Capture the cell that displays the provided text and extract its [X, Y] central coordinate. 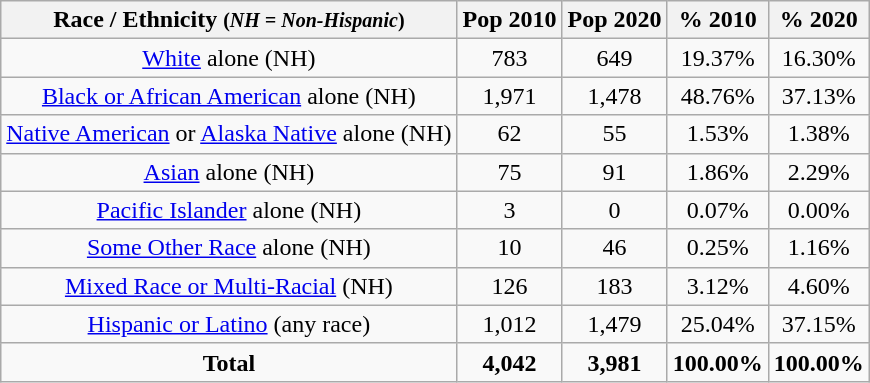
Pop 2020 [614, 20]
Mixed Race or Multi-Racial (NH) [229, 286]
Pacific Islander alone (NH) [229, 210]
75 [510, 172]
37.13% [818, 96]
Hispanic or Latino (any race) [229, 324]
0.00% [818, 210]
55 [614, 134]
1.16% [818, 248]
16.30% [818, 58]
10 [510, 248]
1,012 [510, 324]
19.37% [718, 58]
91 [614, 172]
0.07% [718, 210]
Black or African American alone (NH) [229, 96]
783 [510, 58]
1.53% [718, 134]
25.04% [718, 324]
Race / Ethnicity (NH = Non-Hispanic) [229, 20]
4.60% [818, 286]
% 2020 [818, 20]
126 [510, 286]
1,479 [614, 324]
3 [510, 210]
3.12% [718, 286]
0 [614, 210]
0.25% [718, 248]
Total [229, 362]
2.29% [818, 172]
649 [614, 58]
Native American or Alaska Native alone (NH) [229, 134]
White alone (NH) [229, 58]
3,981 [614, 362]
1,478 [614, 96]
1.38% [818, 134]
1.86% [718, 172]
Asian alone (NH) [229, 172]
48.76% [718, 96]
% 2010 [718, 20]
Some Other Race alone (NH) [229, 248]
62 [510, 134]
46 [614, 248]
Pop 2010 [510, 20]
4,042 [510, 362]
37.15% [818, 324]
1,971 [510, 96]
183 [614, 286]
